Identify which cell holds the provided text, then report its (X, Y) central coordinate. 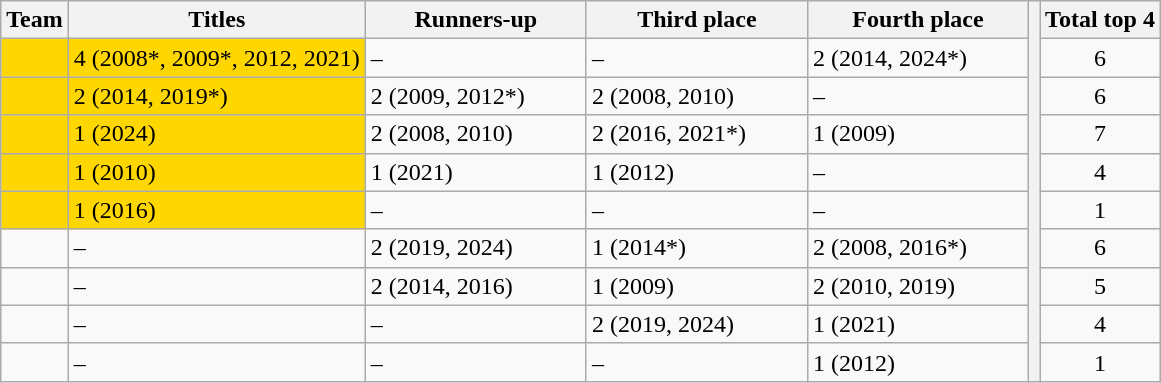
2 (2008, 2016*) (918, 248)
7 (1100, 134)
1 (2016) (216, 210)
Team (35, 20)
4 (2008*, 2009*, 2012, 2021) (216, 58)
Runners-up (476, 20)
1 (2014*) (696, 248)
Titles (216, 20)
Third place (696, 20)
1 (2010) (216, 172)
2 (2016, 2021*) (696, 134)
1 (2024) (216, 134)
Fourth place (918, 20)
5 (1100, 286)
2 (2014, 2016) (476, 286)
2 (2014, 2019*) (216, 96)
2 (2009, 2012*) (476, 96)
2 (2010, 2019) (918, 286)
2 (2014, 2024*) (918, 58)
Total top 4 (1100, 20)
